Scan for the cell matching the given text and deliver its (x, y) coordinate at center. 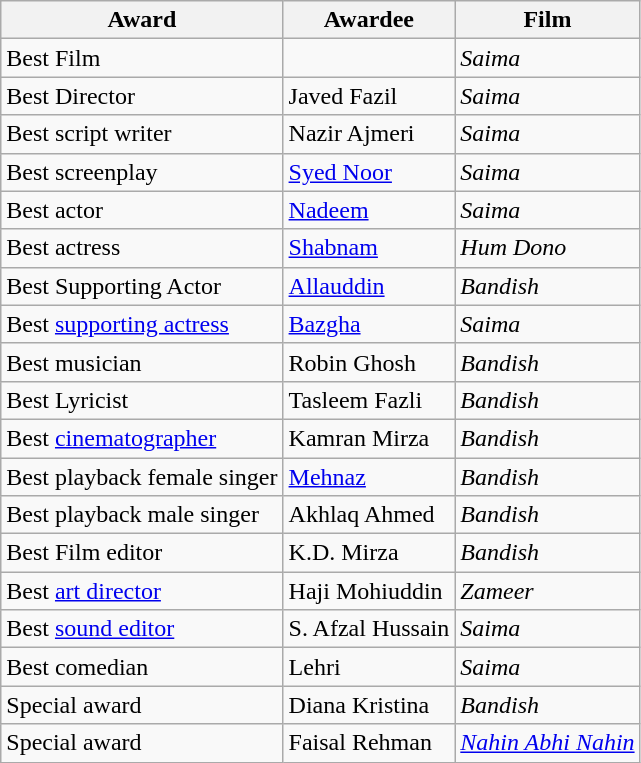
Nazir Ajmeri (369, 134)
Film (548, 20)
Best comedian (142, 667)
Best musician (142, 362)
Javed Fazil (369, 96)
Best cinematographer (142, 438)
K.D. Mirza (369, 553)
Shabnam (369, 248)
Best playback male singer (142, 515)
Best Film editor (142, 553)
Mehnaz (369, 477)
Best Supporting Actor (142, 286)
Faisal Rehman (369, 743)
Kamran Mirza (369, 438)
Diana Kristina (369, 705)
Allauddin (369, 286)
Award (142, 20)
Best actress (142, 248)
Akhlaq Ahmed (369, 515)
Nahin Abhi Nahin (548, 743)
Haji Mohiuddin (369, 591)
Best script writer (142, 134)
Best sound editor (142, 629)
Syed Noor (369, 172)
Best Film (142, 58)
S. Afzal Hussain (369, 629)
Tasleem Fazli (369, 400)
Hum Dono (548, 248)
Nadeem (369, 210)
Best Lyricist (142, 400)
Best supporting actress (142, 324)
Best playback female singer (142, 477)
Robin Ghosh (369, 362)
Zameer (548, 591)
Lehri (369, 667)
Best screenplay (142, 172)
Best actor (142, 210)
Bazgha (369, 324)
Best Director (142, 96)
Awardee (369, 20)
Best art director (142, 591)
